Detect which cell encompasses the target text, then output its [x, y] center coordinate. 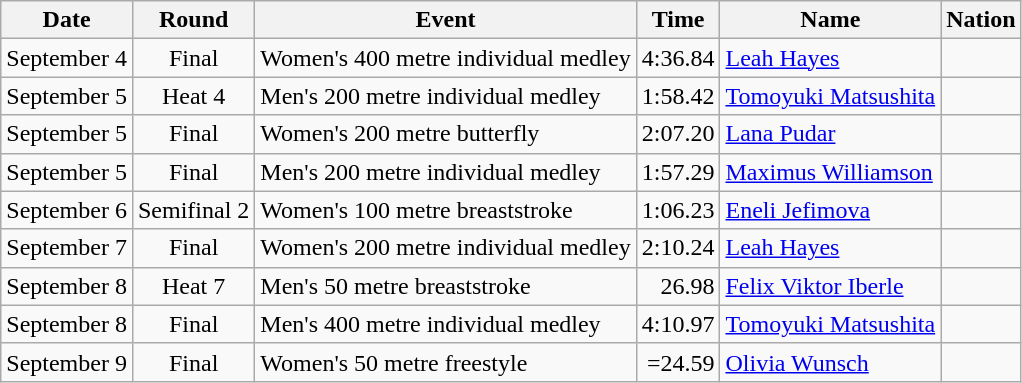
Women's 100 metre breaststroke [446, 210]
September 6 [67, 210]
Nation [981, 20]
26.98 [678, 286]
Heat 4 [193, 96]
Men's 400 metre individual medley [446, 324]
Felix Viktor Iberle [830, 286]
Semifinal 2 [193, 210]
1:57.29 [678, 172]
Lana Pudar [830, 134]
September 9 [67, 362]
Eneli Jefimova [830, 210]
September 7 [67, 248]
4:10.97 [678, 324]
2:10.24 [678, 248]
1:58.42 [678, 96]
Women's 200 metre individual medley [446, 248]
Women's 400 metre individual medley [446, 58]
Time [678, 20]
1:06.23 [678, 210]
=24.59 [678, 362]
Event [446, 20]
Heat 7 [193, 286]
Date [67, 20]
Women's 50 metre freestyle [446, 362]
2:07.20 [678, 134]
4:36.84 [678, 58]
Maximus Williamson [830, 172]
Men's 50 metre breaststroke [446, 286]
Olivia Wunsch [830, 362]
September 4 [67, 58]
Women's 200 metre butterfly [446, 134]
Round [193, 20]
Name [830, 20]
